Provide the [X, Y] coordinate of the cell's center where the given text is located.  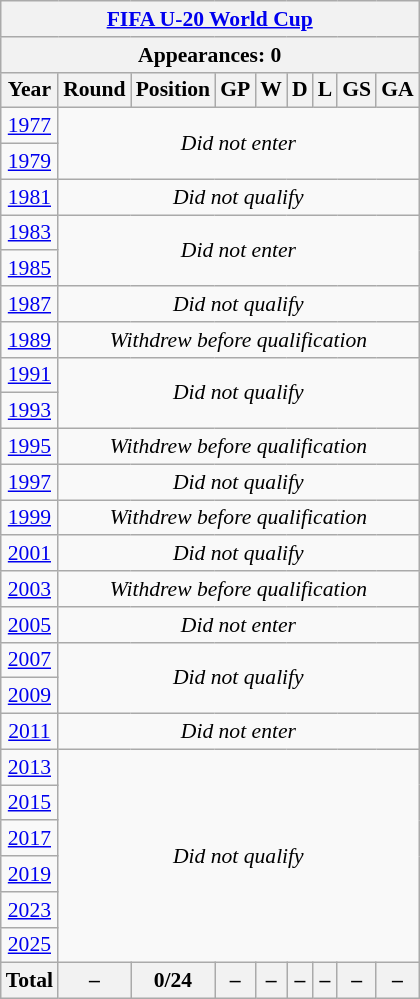
2023 [30, 910]
Year [30, 90]
1987 [30, 304]
1997 [30, 482]
2017 [30, 839]
1977 [30, 126]
Round [94, 90]
1993 [30, 411]
GS [356, 90]
W [271, 90]
2007 [30, 660]
2005 [30, 625]
1979 [30, 162]
1981 [30, 197]
2003 [30, 589]
GP [235, 90]
2019 [30, 874]
L [326, 90]
2013 [30, 767]
1999 [30, 518]
Total [30, 981]
2025 [30, 945]
1991 [30, 375]
D [300, 90]
1995 [30, 447]
GA [398, 90]
1985 [30, 269]
0/24 [173, 981]
1989 [30, 340]
Appearances: 0 [210, 55]
1983 [30, 233]
2011 [30, 732]
Position [173, 90]
FIFA U-20 World Cup [210, 19]
2001 [30, 554]
2009 [30, 696]
2015 [30, 803]
